Scan for the cell matching the given text and deliver its (X, Y) coordinate at center. 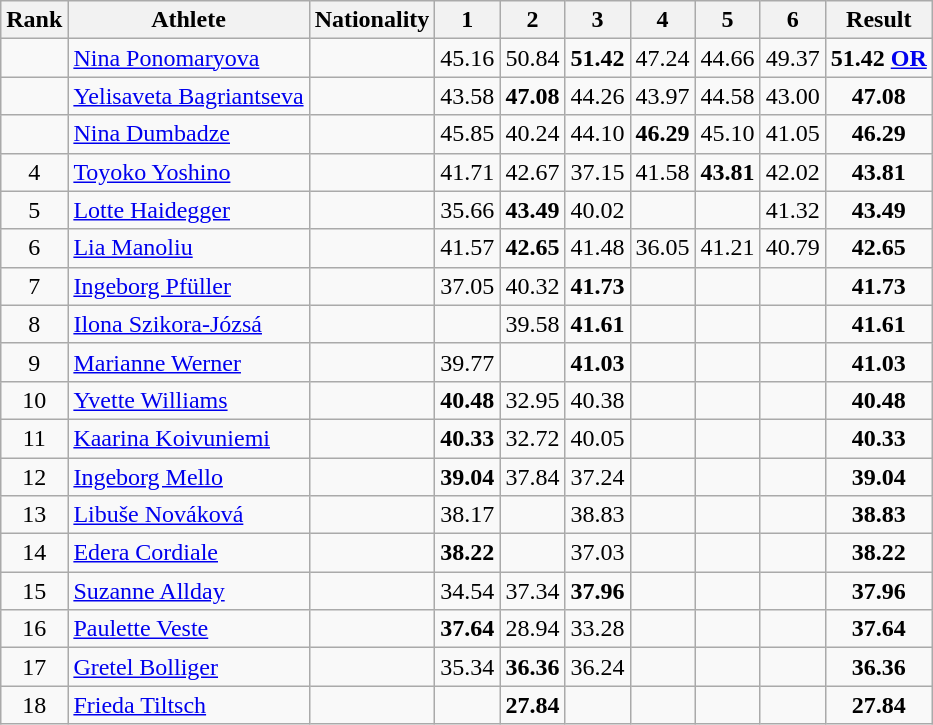
Lotte Haidegger (188, 210)
Edera Cordiale (188, 553)
10 (34, 400)
51.42 OR (878, 58)
Lia Manoliu (188, 248)
41.71 (468, 172)
28.94 (532, 629)
50.84 (532, 58)
39.77 (468, 362)
43.00 (792, 96)
40.38 (598, 400)
32.95 (532, 400)
37.03 (598, 553)
47.24 (662, 58)
Nina Dumbadze (188, 134)
37.84 (532, 477)
41.58 (662, 172)
40.02 (598, 210)
Nationality (372, 20)
15 (34, 591)
Libuše Nováková (188, 515)
42.02 (792, 172)
Ingeborg Mello (188, 477)
14 (34, 553)
Frieda Tiltsch (188, 705)
Kaarina Koivuniemi (188, 438)
13 (34, 515)
Gretel Bolliger (188, 667)
45.10 (728, 134)
33.28 (598, 629)
37.05 (468, 286)
41.48 (598, 248)
51.42 (598, 58)
40.24 (532, 134)
Toyoko Yoshino (188, 172)
36.05 (662, 248)
35.34 (468, 667)
Suzanne Allday (188, 591)
Marianne Werner (188, 362)
43.58 (468, 96)
18 (34, 705)
45.16 (468, 58)
16 (34, 629)
41.57 (468, 248)
37.24 (598, 477)
9 (34, 362)
8 (34, 324)
Yelisaveta Bagriantseva (188, 96)
36.24 (598, 667)
35.66 (468, 210)
Yvette Williams (188, 400)
40.05 (598, 438)
Athlete (188, 20)
49.37 (792, 58)
43.97 (662, 96)
44.58 (728, 96)
17 (34, 667)
37.34 (532, 591)
12 (34, 477)
44.66 (728, 58)
40.32 (532, 286)
41.21 (728, 248)
3 (598, 20)
Nina Ponomaryova (188, 58)
44.10 (598, 134)
2 (532, 20)
45.85 (468, 134)
44.26 (598, 96)
34.54 (468, 591)
40.79 (792, 248)
41.32 (792, 210)
37.15 (598, 172)
Ilona Szikora-Józsá (188, 324)
Ingeborg Pfüller (188, 286)
Paulette Veste (188, 629)
Result (878, 20)
7 (34, 286)
11 (34, 438)
38.17 (468, 515)
42.67 (532, 172)
41.05 (792, 134)
39.58 (532, 324)
Rank (34, 20)
1 (468, 20)
32.72 (532, 438)
